Return the [x, y] coordinate for the center point of the cell that contains the specified text.  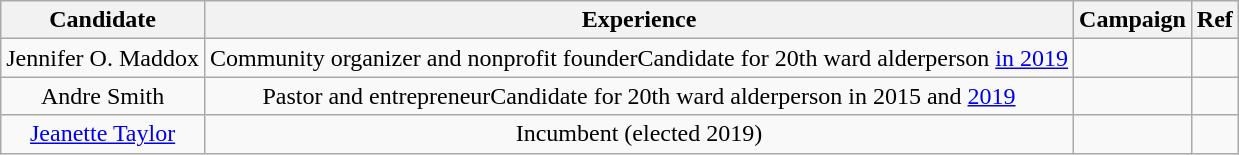
Candidate [103, 20]
Experience [638, 20]
Pastor and entrepreneurCandidate for 20th ward alderperson in 2015 and 2019 [638, 96]
Jennifer O. Maddox [103, 58]
Campaign [1133, 20]
Ref [1214, 20]
Jeanette Taylor [103, 134]
Andre Smith [103, 96]
Incumbent (elected 2019) [638, 134]
Community organizer and nonprofit founderCandidate for 20th ward alderperson in 2019 [638, 58]
